For the text-containing cell, return its midpoint in [X, Y] coordinate format. 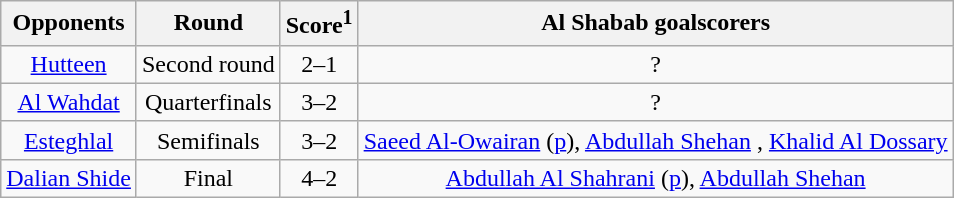
4–2 [319, 178]
Opponents [69, 24]
Quarterfinals [208, 102]
Final [208, 178]
Second round [208, 64]
Saeed Al-Owairan (p), Abdullah Shehan , Khalid Al Dossary [656, 140]
Al Shabab goalscorers [656, 24]
Al Wahdat [69, 102]
Esteghlal [69, 140]
Score1 [319, 24]
Hutteen [69, 64]
Semifinals [208, 140]
Dalian Shide [69, 178]
Abdullah Al Shahrani (p), Abdullah Shehan [656, 178]
2–1 [319, 64]
Round [208, 24]
